Pinpoint the cell where the given text exists, returning its (X, Y) midpoint coordinate. 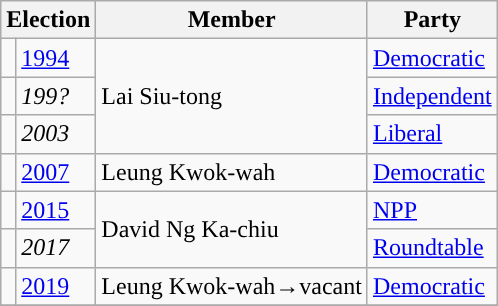
Lai Siu-tong (232, 96)
1994 (56, 58)
David Ng Ka-chiu (232, 229)
Independent (432, 96)
2007 (56, 172)
199? (56, 96)
Liberal (432, 134)
Election (48, 20)
2017 (56, 248)
Leung Kwok-wah→vacant (232, 286)
2015 (56, 210)
Roundtable (432, 248)
Party (432, 20)
Member (232, 20)
2019 (56, 286)
NPP (432, 210)
2003 (56, 134)
Leung Kwok-wah (232, 172)
